Return the [X, Y] coordinate for the center point of the cell that contains the specified text.  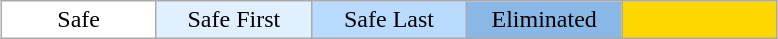
Safe First [234, 20]
Safe Last [388, 20]
Safe [78, 20]
Eliminated [544, 20]
